Pinpoint the cell where the given text exists, returning its (x, y) midpoint coordinate. 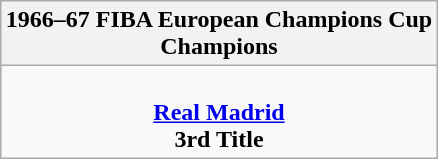
1966–67 FIBA European Champions CupChampions (218, 34)
Real Madrid 3rd Title (218, 112)
